Return [x, y] of the center of cell containing provided text 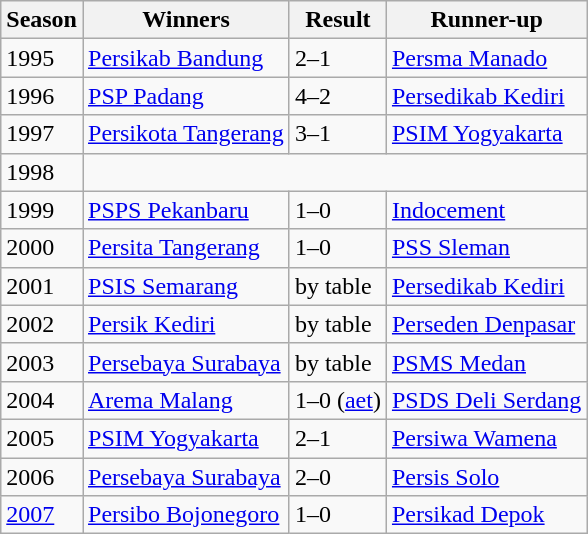
Persis Solo [486, 477]
PSMS Medan [486, 362]
Persikab Bandung [186, 58]
Persiwa Wamena [486, 438]
Persikota Tangerang [186, 134]
PSPS Pekanbaru [186, 210]
PSP Padang [186, 96]
2007 [42, 515]
Winners [186, 20]
Persibo Bojonegoro [186, 515]
1–0 (aet) [338, 400]
Perseden Denpasar [486, 324]
2003 [42, 362]
1998 [42, 172]
Arema Malang [186, 400]
2001 [42, 286]
2002 [42, 324]
1997 [42, 134]
PSIS Semarang [186, 286]
Persikad Depok [486, 515]
Persita Tangerang [186, 248]
Indocement [486, 210]
2000 [42, 248]
Result [338, 20]
Persik Kediri [186, 324]
2–0 [338, 477]
2005 [42, 438]
1999 [42, 210]
PSS Sleman [486, 248]
4–2 [338, 96]
Runner-up [486, 20]
1996 [42, 96]
2004 [42, 400]
1995 [42, 58]
3–1 [338, 134]
2006 [42, 477]
PSDS Deli Serdang [486, 400]
Season [42, 20]
Persma Manado [486, 58]
